Capture the cell that displays the provided text and extract its (x, y) central coordinate. 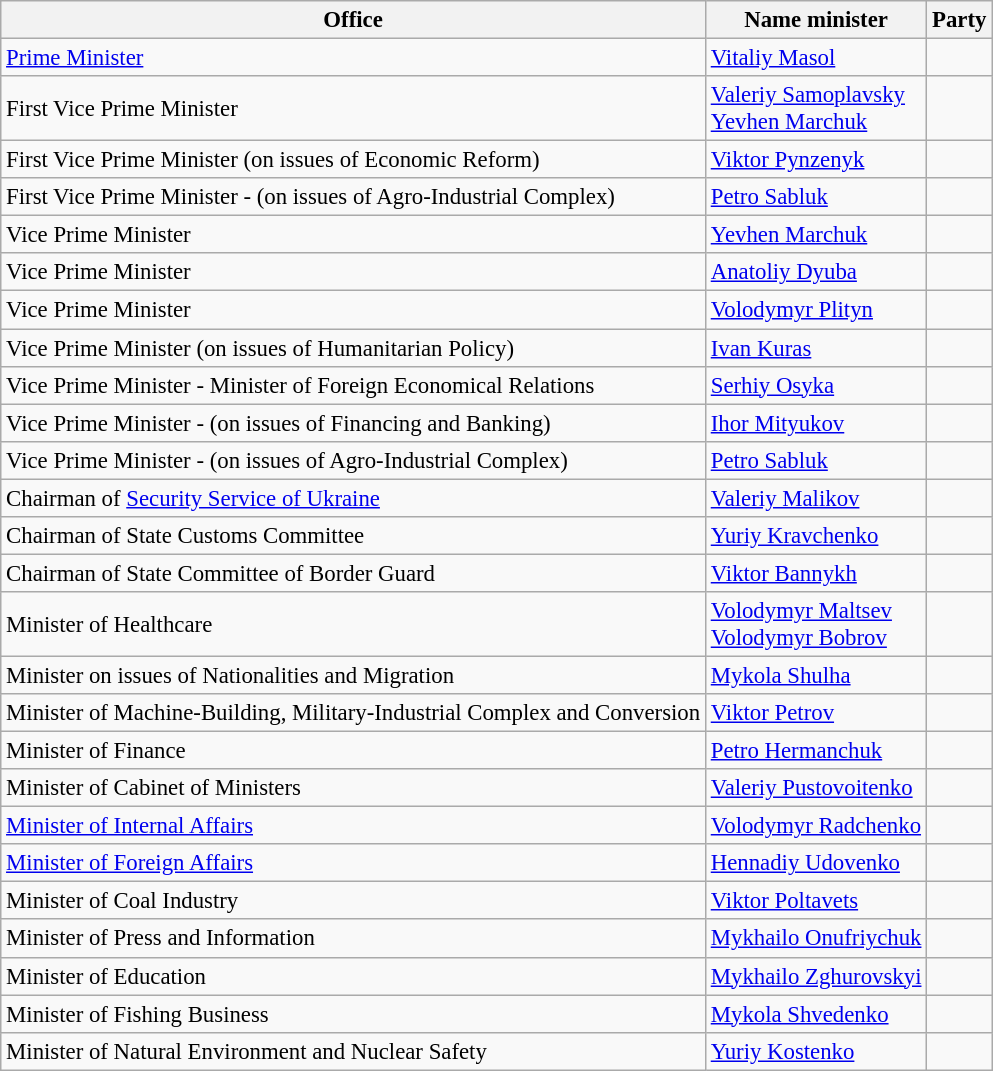
Minister of Coal Industry (354, 901)
Petro Hermanchuk (816, 751)
Mykhailo Zghurovskyi (816, 976)
Volodymyr MaltsevVolodymyr Bobrov (816, 624)
Valeriy Malikov (816, 498)
Office (354, 20)
Minister on issues of Nationalities and Migration (354, 675)
First Vice Prime Minister (354, 108)
Valeriy SamoplavskyYevhen Marchuk (816, 108)
Minister of Machine-Building, Military-Industrial Complex and Conversion (354, 713)
Minister of Foreign Affairs (354, 863)
Volodymyr Plityn (816, 310)
Vice Prime Minister - (on issues of Financing and Banking) (354, 423)
Viktor Poltavets (816, 901)
Party (960, 20)
Minister of Cabinet of Ministers (354, 788)
Serhiy Osyka (816, 385)
Minister of Fishing Business (354, 1014)
Vice Prime Minister (on issues of Humanitarian Policy) (354, 348)
Valeriy Pustovoitenko (816, 788)
Name minister (816, 20)
Viktor Pynzenyk (816, 160)
Chairman of State Committee of Border Guard (354, 573)
Yevhen Marchuk (816, 235)
Minister of Finance (354, 751)
First Vice Prime Minister (on issues of Economic Reform) (354, 160)
Viktor Bannykh (816, 573)
Vitaliy Masol (816, 58)
Prime Minister (354, 58)
Yuriy Kostenko (816, 1051)
Chairman of Security Service of Ukraine (354, 498)
Viktor Petrov (816, 713)
Vice Prime Minister - Minister of Foreign Economical Relations (354, 385)
Vice Prime Minister - (on issues of Agro-Industrial Complex) (354, 460)
Mykola Shulha (816, 675)
Yuriy Kravchenko (816, 536)
Minister of Healthcare (354, 624)
Minister of Press and Information (354, 939)
Ivan Kuras (816, 348)
Mykola Shvedenko (816, 1014)
Volodymyr Radchenko (816, 826)
Minister of Education (354, 976)
Mykhailo Onufriychuk (816, 939)
First Vice Prime Minister - (on issues of Agro-Industrial Complex) (354, 197)
Minister of Internal Affairs (354, 826)
Ihor Mityukov (816, 423)
Anatoliy Dyuba (816, 273)
Chairman of State Customs Committee (354, 536)
Minister of Natural Environment and Nuclear Safety (354, 1051)
Hennadiy Udovenko (816, 863)
